Search for the cell housing the specified text and yield its [X, Y] center coordinate. 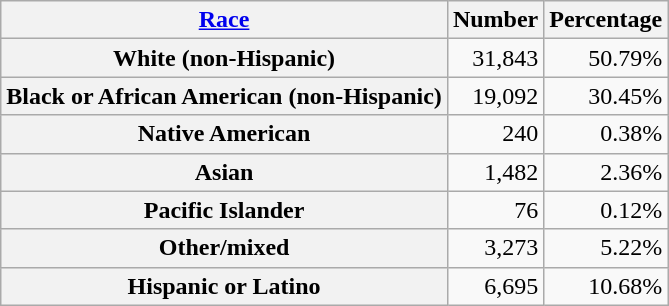
1,482 [495, 172]
Race [224, 20]
Other/mixed [224, 248]
31,843 [495, 58]
Asian [224, 172]
White (non-Hispanic) [224, 58]
0.12% [606, 210]
19,092 [495, 96]
Percentage [606, 20]
50.79% [606, 58]
0.38% [606, 134]
Black or African American (non-Hispanic) [224, 96]
3,273 [495, 248]
5.22% [606, 248]
240 [495, 134]
30.45% [606, 96]
76 [495, 210]
Native American [224, 134]
6,695 [495, 286]
10.68% [606, 286]
Hispanic or Latino [224, 286]
Number [495, 20]
Pacific Islander [224, 210]
2.36% [606, 172]
